Extract the (X, Y) coordinate from the center of the cell holding the provided text.  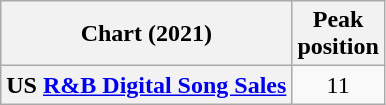
Peakposition (338, 34)
US R&B Digital Song Sales (146, 85)
11 (338, 85)
Chart (2021) (146, 34)
